Extract the [X, Y] coordinate from the center of the cell holding the provided text.  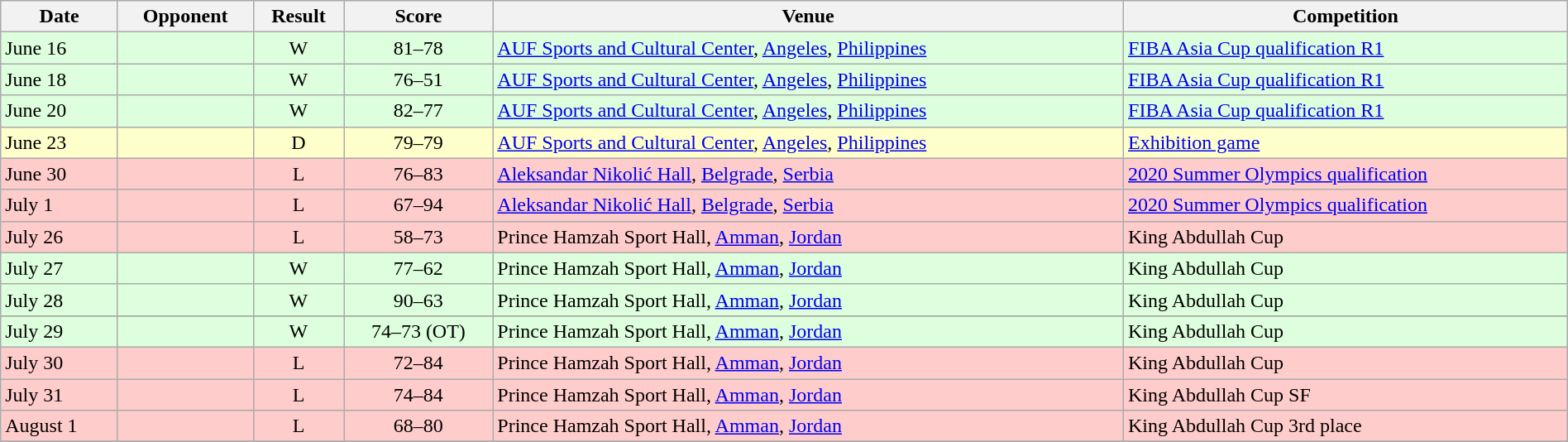
June 16 [60, 48]
58–73 [418, 237]
81–78 [418, 48]
July 1 [60, 205]
68–80 [418, 426]
August 1 [60, 426]
76–83 [418, 174]
Date [60, 17]
July 27 [60, 268]
July 29 [60, 331]
Venue [809, 17]
June 23 [60, 142]
King Abdullah Cup SF [1346, 395]
D [299, 142]
Competition [1346, 17]
90–63 [418, 300]
July 26 [60, 237]
June 18 [60, 79]
Result [299, 17]
77–62 [418, 268]
72–84 [418, 363]
June 20 [60, 111]
74–73 (OT) [418, 331]
King Abdullah Cup 3rd place [1346, 426]
82–77 [418, 111]
July 28 [60, 300]
July 30 [60, 363]
76–51 [418, 79]
74–84 [418, 395]
Opponent [185, 17]
Score [418, 17]
67–94 [418, 205]
79–79 [418, 142]
July 31 [60, 395]
Exhibition game [1346, 142]
June 30 [60, 174]
